For the text-containing cell, return its midpoint in (X, Y) coordinate format. 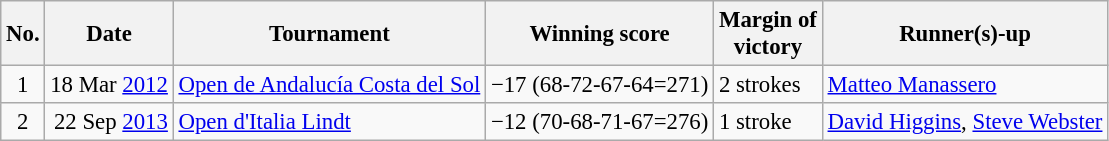
22 Sep 2013 (109, 122)
2 (23, 122)
1 (23, 85)
Date (109, 34)
2 strokes (768, 85)
1 stroke (768, 122)
David Higgins, Steve Webster (964, 122)
Runner(s)-up (964, 34)
Winning score (600, 34)
Open d'Italia Lindt (329, 122)
Margin ofvictory (768, 34)
No. (23, 34)
18 Mar 2012 (109, 85)
−17 (68-72-67-64=271) (600, 85)
Matteo Manassero (964, 85)
Tournament (329, 34)
Open de Andalucía Costa del Sol (329, 85)
−12 (70-68-71-67=276) (600, 122)
